Detect which cell encompasses the target text, then output its [X, Y] center coordinate. 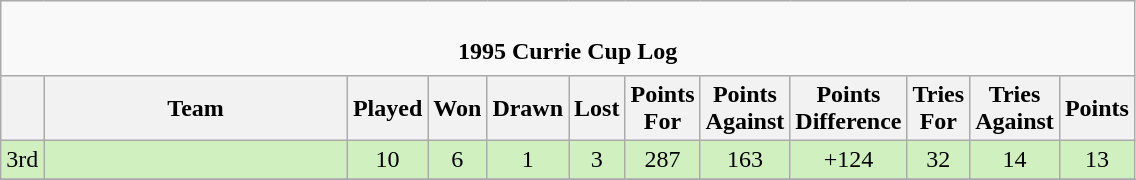
Tries For [938, 108]
Lost [597, 108]
3 [597, 159]
10 [387, 159]
Drawn [528, 108]
1 [528, 159]
Points [1096, 108]
Won [458, 108]
163 [745, 159]
32 [938, 159]
Team [196, 108]
3rd [22, 159]
6 [458, 159]
+124 [848, 159]
13 [1096, 159]
287 [662, 159]
Points For [662, 108]
14 [1015, 159]
Tries Against [1015, 108]
Points Difference [848, 108]
Played [387, 108]
Points Against [745, 108]
